Output the [x, y] coordinate of the center of the cell containing the given text.  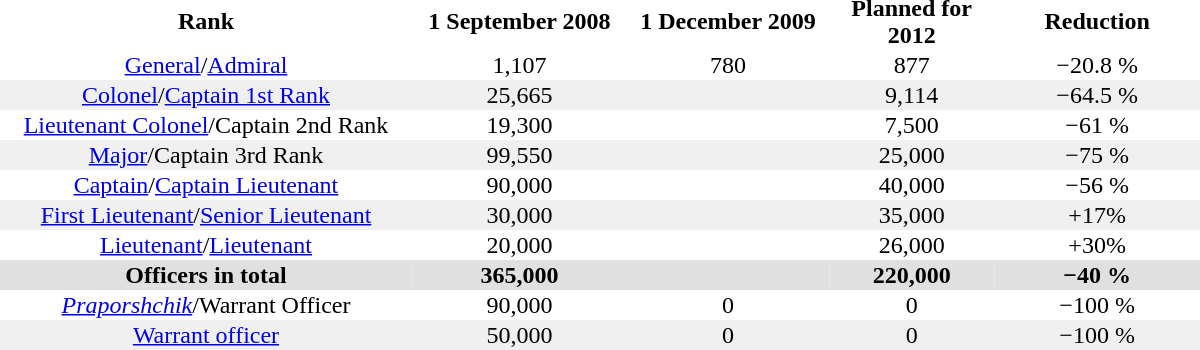
General/Admiral [206, 65]
−75 % [1097, 155]
−64.5 % [1097, 95]
50,000 [520, 335]
25,000 [912, 155]
26,000 [912, 245]
−20.8 % [1097, 65]
19,300 [520, 125]
Lieutenant Colonel/Captain 2nd Rank [206, 125]
780 [728, 65]
Major/Captain 3rd Rank [206, 155]
Lieutenant/Lieutenant [206, 245]
−61 % [1097, 125]
99,550 [520, 155]
Captain/Captain Lieutenant [206, 185]
+17% [1097, 215]
40,000 [912, 185]
9,114 [912, 95]
1,107 [520, 65]
365,000 [520, 275]
20,000 [520, 245]
25,665 [520, 95]
First Lieutenant/Senior Lieutenant [206, 215]
+30% [1097, 245]
Colonel/Captain 1st Rank [206, 95]
7,500 [912, 125]
Officers in total [206, 275]
−56 % [1097, 185]
877 [912, 65]
Praporshchik/Warrant Officer [206, 305]
−40 % [1097, 275]
Warrant officer [206, 335]
35,000 [912, 215]
30,000 [520, 215]
220,000 [912, 275]
